Determine the (X, Y) coordinate at the center of the cell enclosing the given text.  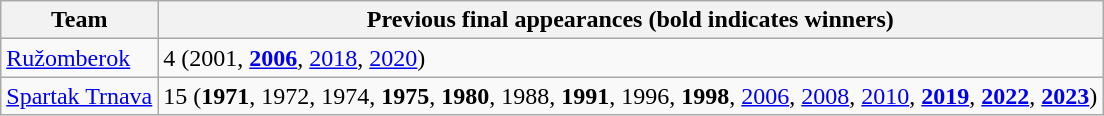
Team (80, 20)
Ružomberok (80, 58)
Spartak Trnava (80, 96)
Previous final appearances (bold indicates winners) (630, 20)
15 (1971, 1972, 1974, 1975, 1980, 1988, 1991, 1996, 1998, 2006, 2008, 2010, 2019, 2022, 2023) (630, 96)
4 (2001, 2006, 2018, 2020) (630, 58)
